Find where the given text appears and provide that cell's center as [X, Y] coordinate. 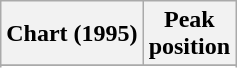
Peakposition [189, 34]
Chart (1995) [72, 34]
